Detect which cell encompasses the target text, then output its [x, y] center coordinate. 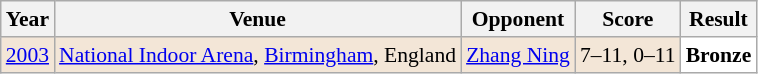
Score [628, 19]
Venue [258, 19]
Opponent [518, 19]
Year [28, 19]
National Indoor Arena, Birmingham, England [258, 55]
Bronze [719, 55]
Zhang Ning [518, 55]
Result [719, 19]
2003 [28, 55]
7–11, 0–11 [628, 55]
